Identify which cell holds the provided text, then report its [x, y] central coordinate. 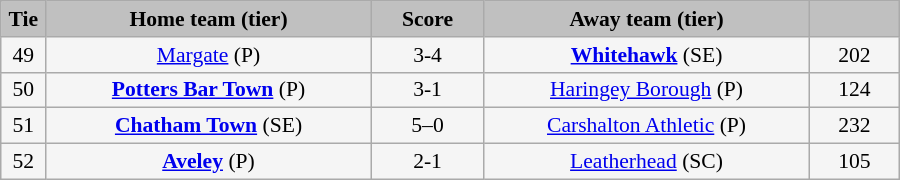
232 [854, 126]
Potters Bar Town (P) [209, 90]
Haringey Borough (P) [647, 90]
Carshalton Athletic (P) [647, 126]
3-4 [427, 55]
51 [24, 126]
105 [854, 162]
Score [427, 19]
Aveley (P) [209, 162]
2-1 [427, 162]
Away team (tier) [647, 19]
52 [24, 162]
5–0 [427, 126]
Margate (P) [209, 55]
Tie [24, 19]
50 [24, 90]
49 [24, 55]
124 [854, 90]
Home team (tier) [209, 19]
202 [854, 55]
Chatham Town (SE) [209, 126]
Leatherhead (SC) [647, 162]
3-1 [427, 90]
Whitehawk (SE) [647, 55]
